From the cell containing the given text, extract its center point as [X, Y] coordinate. 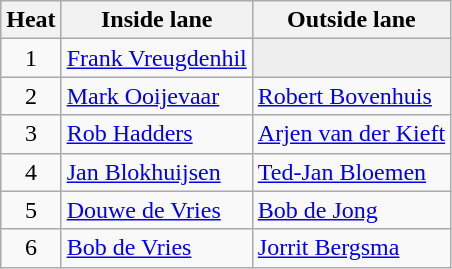
Bob de Jong [351, 210]
Jorrit Bergsma [351, 248]
4 [31, 172]
6 [31, 248]
Frank Vreugdenhil [156, 58]
Douwe de Vries [156, 210]
Bob de Vries [156, 248]
3 [31, 134]
Arjen van der Kieft [351, 134]
5 [31, 210]
Rob Hadders [156, 134]
2 [31, 96]
Ted-Jan Bloemen [351, 172]
Heat [31, 20]
Mark Ooijevaar [156, 96]
Inside lane [156, 20]
1 [31, 58]
Robert Bovenhuis [351, 96]
Jan Blokhuijsen [156, 172]
Outside lane [351, 20]
